Detect which cell encompasses the target text, then output its [x, y] center coordinate. 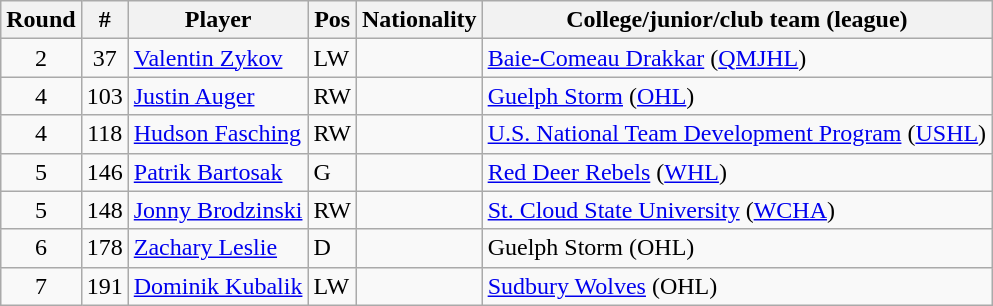
Valentin Zykov [218, 58]
2 [41, 58]
146 [104, 172]
Pos [332, 20]
College/junior/club team (league) [737, 20]
Nationality [419, 20]
178 [104, 248]
Hudson Fasching [218, 134]
191 [104, 286]
Player [218, 20]
U.S. National Team Development Program (USHL) [737, 134]
6 [41, 248]
148 [104, 210]
Patrik Bartosak [218, 172]
Red Deer Rebels (WHL) [737, 172]
Dominik Kubalik [218, 286]
Jonny Brodzinski [218, 210]
Justin Auger [218, 96]
Baie-Comeau Drakkar (QMJHL) [737, 58]
7 [41, 286]
118 [104, 134]
103 [104, 96]
37 [104, 58]
St. Cloud State University (WCHA) [737, 210]
Round [41, 20]
D [332, 248]
Zachary Leslie [218, 248]
G [332, 172]
Sudbury Wolves (OHL) [737, 286]
# [104, 20]
